Extract the (x, y) coordinate from the center of the cell holding the provided text.  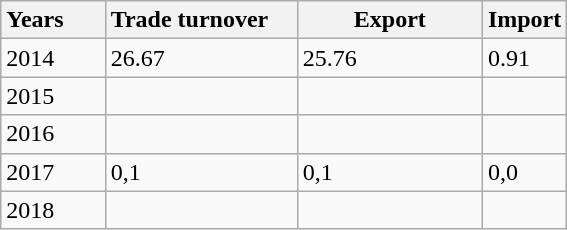
0.91 (524, 58)
2017 (53, 172)
2015 (53, 96)
2018 (53, 210)
0,0 (524, 172)
25.76 (390, 58)
Export (390, 20)
26.67 (201, 58)
Years (53, 20)
Trade turnover (201, 20)
2016 (53, 134)
2014 (53, 58)
Import (524, 20)
